Output the (X, Y) coordinate of the center of the cell containing the given text.  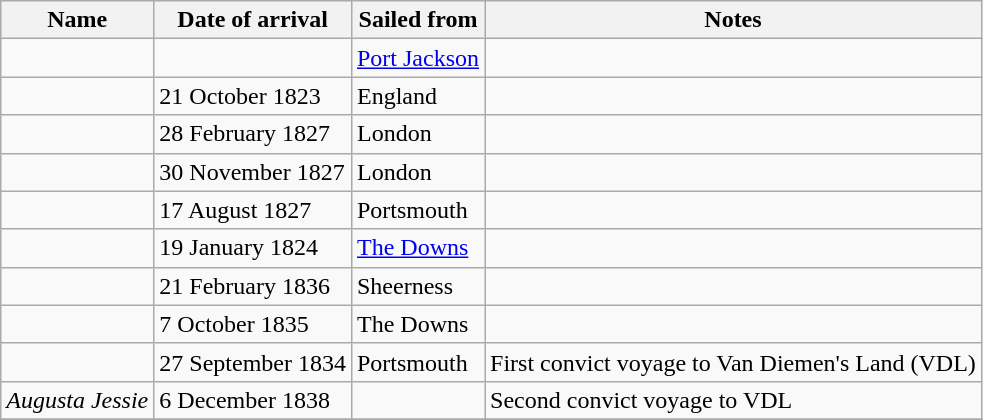
17 August 1827 (253, 210)
Sailed from (418, 20)
England (418, 96)
27 September 1834 (253, 362)
First convict voyage to Van Diemen's Land (VDL) (734, 362)
19 January 1824 (253, 248)
Notes (734, 20)
21 October 1823 (253, 96)
Second convict voyage to VDL (734, 400)
30 November 1827 (253, 172)
Name (78, 20)
Augusta Jessie (78, 400)
7 October 1835 (253, 324)
Date of arrival (253, 20)
6 December 1838 (253, 400)
21 February 1836 (253, 286)
Sheerness (418, 286)
Port Jackson (418, 58)
28 February 1827 (253, 134)
